Extract the (x, y) coordinate from the center of the cell holding the provided text.  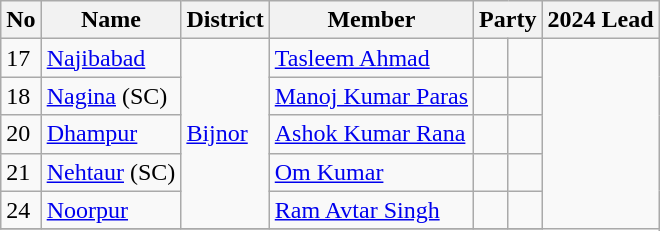
Bijnor (225, 134)
21 (21, 172)
Ram Avtar Singh (371, 210)
Dhampur (111, 134)
Nagina (SC) (111, 96)
Ashok Kumar Rana (371, 134)
Party (508, 20)
20 (21, 134)
Manoj Kumar Paras (371, 96)
17 (21, 58)
24 (21, 210)
District (225, 20)
Nehtaur (SC) (111, 172)
Noorpur (111, 210)
Tasleem Ahmad (371, 58)
Member (371, 20)
Om Kumar (371, 172)
No (21, 20)
18 (21, 96)
2024 Lead (600, 20)
Name (111, 20)
Najibabad (111, 58)
